Scan for the cell matching the given text and deliver its (X, Y) coordinate at center. 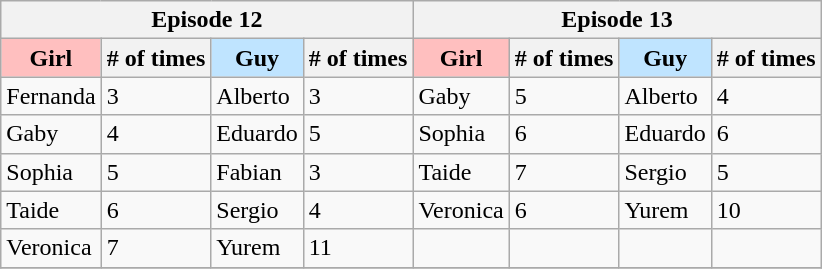
Fernanda (51, 96)
Episode 13 (617, 20)
10 (766, 210)
Fabian (257, 172)
Episode 12 (207, 20)
11 (358, 248)
